Search for the cell housing the specified text and yield its (X, Y) center coordinate. 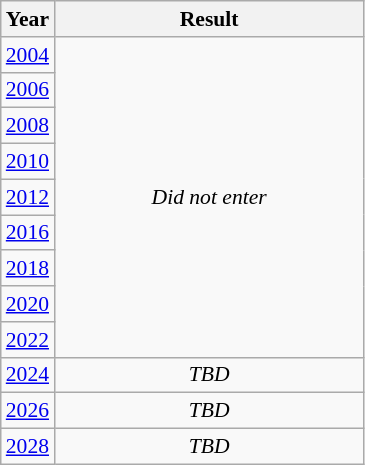
2020 (28, 304)
2006 (28, 90)
Did not enter (209, 198)
2018 (28, 269)
2026 (28, 411)
2024 (28, 375)
Result (209, 19)
2004 (28, 55)
2008 (28, 126)
2028 (28, 447)
2010 (28, 162)
2012 (28, 197)
2022 (28, 340)
Year (28, 19)
2016 (28, 233)
